Output the [X, Y] coordinate of the center of the cell containing the given text.  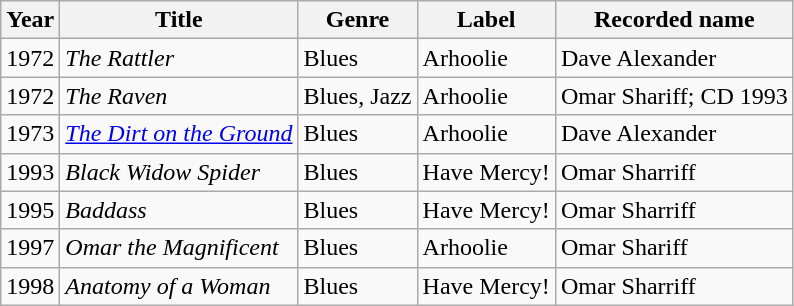
1995 [30, 210]
The Dirt on the Ground [179, 134]
Omar Shariff; CD 1993 [674, 96]
Omar the Magnificent [179, 248]
Black Widow Spider [179, 172]
The Raven [179, 96]
1997 [30, 248]
The Rattler [179, 58]
1973 [30, 134]
Label [486, 20]
Title [179, 20]
Year [30, 20]
Genre [358, 20]
1993 [30, 172]
Omar Shariff [674, 248]
Baddass [179, 210]
Anatomy of a Woman [179, 286]
1998 [30, 286]
Blues, Jazz [358, 96]
Recorded name [674, 20]
